Pinpoint the cell where the given text exists, returning its [X, Y] midpoint coordinate. 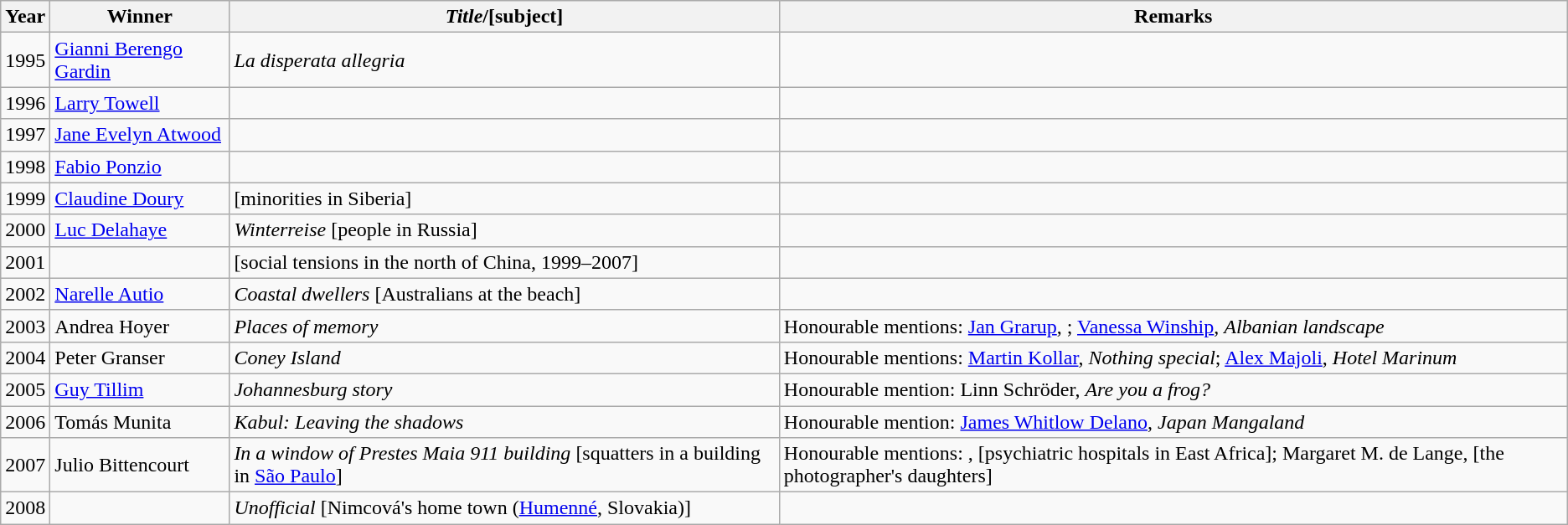
Guy Tillim [140, 389]
Honourable mentions: Martin Kollar, Nothing special; Alex Majoli, Hotel Marinum [1173, 358]
Places of memory [504, 326]
Jane Evelyn Atwood [140, 135]
Remarks [1173, 17]
Kabul: Leaving the shadows [504, 421]
Tomás Munita [140, 421]
Coastal dwellers [Australians at the beach] [504, 294]
Winterreise [people in Russia] [504, 230]
1999 [25, 198]
Honourable mention: James Whitlow Delano, Japan Mangaland [1173, 421]
1996 [25, 103]
Julio Bittencourt [140, 466]
2008 [25, 508]
2002 [25, 294]
2001 [25, 262]
Claudine Doury [140, 198]
Honourable mention: Linn Schröder, Are you a frog? [1173, 389]
Coney Island [504, 358]
2003 [25, 326]
Gianni Berengo Gardin [140, 60]
[social tensions in the north of China, 1999–2007] [504, 262]
Andrea Hoyer [140, 326]
La disperata allegria [504, 60]
Honourable mentions: Jan Grarup, ; Vanessa Winship, Albanian landscape [1173, 326]
2004 [25, 358]
Title/[subject] [504, 17]
2006 [25, 421]
Fabio Ponzio [140, 167]
Unofficial [Nimcová's home town (Humenné, Slovakia)] [504, 508]
In a window of Prestes Maia 911 building [squatters in a building in São Paulo] [504, 466]
Johannesburg story [504, 389]
1995 [25, 60]
2000 [25, 230]
Luc Delahaye [140, 230]
Winner [140, 17]
[minorities in Siberia] [504, 198]
Larry Towell [140, 103]
Honourable mentions: , [psychiatric hospitals in East Africa]; Margaret M. de Lange, [the photographer's daughters] [1173, 466]
1998 [25, 167]
2005 [25, 389]
Year [25, 17]
Peter Granser [140, 358]
1997 [25, 135]
2007 [25, 466]
Narelle Autio [140, 294]
